Find where the given text appears and provide that cell's center as (X, Y) coordinate. 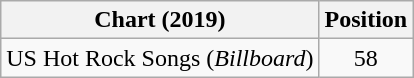
Position (366, 20)
Chart (2019) (160, 20)
58 (366, 58)
US Hot Rock Songs (Billboard) (160, 58)
